Pinpoint the cell where the given text exists, returning its (x, y) midpoint coordinate. 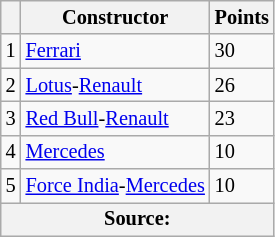
23 (242, 118)
Mercedes (116, 152)
30 (242, 51)
1 (11, 51)
Force India-Mercedes (116, 186)
Points (242, 17)
Red Bull-Renault (116, 118)
2 (11, 85)
4 (11, 152)
Ferrari (116, 51)
Constructor (116, 17)
Lotus-Renault (116, 85)
Source: (138, 219)
5 (11, 186)
26 (242, 85)
3 (11, 118)
